For the text-containing cell, return its midpoint in [X, Y] coordinate format. 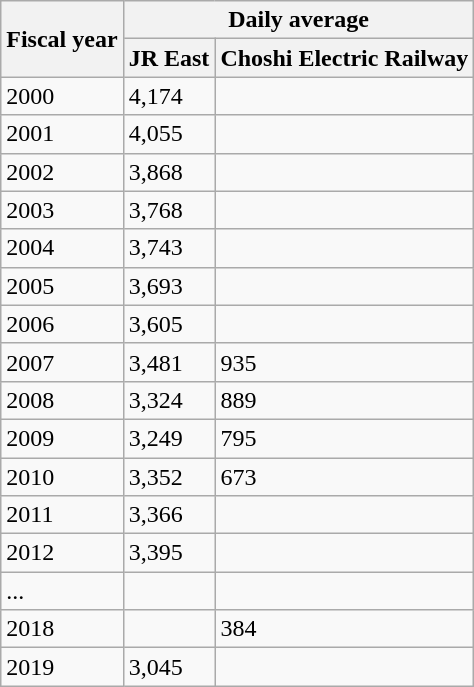
3,768 [169, 210]
2006 [62, 324]
3,743 [169, 248]
384 [344, 629]
2009 [62, 438]
2002 [62, 172]
889 [344, 400]
4,055 [169, 134]
Choshi Electric Railway [344, 58]
2005 [62, 286]
3,481 [169, 362]
3,352 [169, 477]
2001 [62, 134]
2019 [62, 667]
3,605 [169, 324]
3,366 [169, 515]
... [62, 591]
3,045 [169, 667]
2010 [62, 477]
3,693 [169, 286]
3,324 [169, 400]
2003 [62, 210]
2004 [62, 248]
2007 [62, 362]
Daily average [298, 20]
2012 [62, 553]
4,174 [169, 96]
2008 [62, 400]
2018 [62, 629]
935 [344, 362]
795 [344, 438]
3,395 [169, 553]
Fiscal year [62, 39]
3,868 [169, 172]
2000 [62, 96]
2011 [62, 515]
3,249 [169, 438]
JR East [169, 58]
673 [344, 477]
